Capture the cell that displays the provided text and extract its (X, Y) central coordinate. 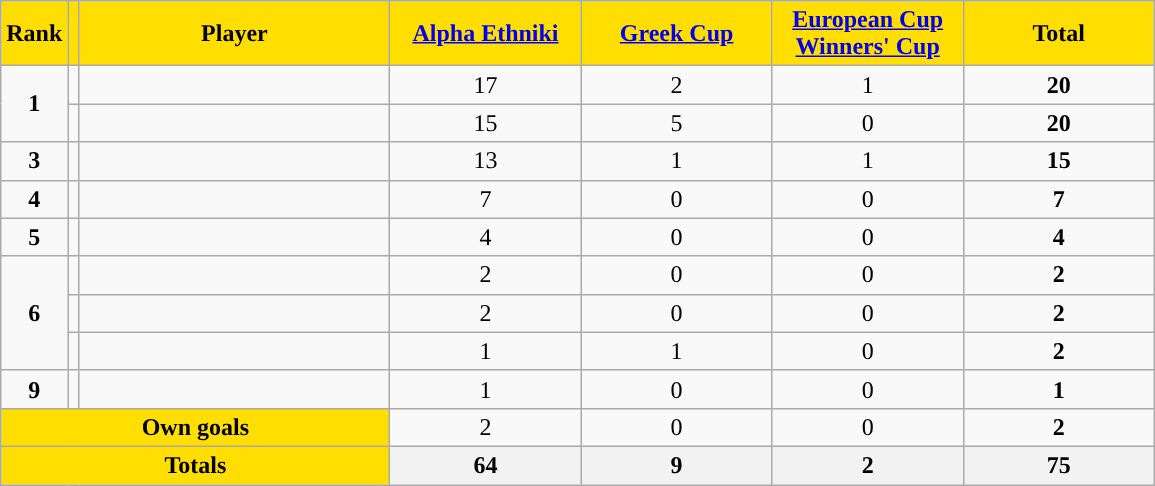
Alpha Ethniki (486, 34)
Rank (34, 34)
European Cup Winners' Cup (868, 34)
Totals (196, 465)
Total (1058, 34)
Player (234, 34)
13 (486, 161)
Own goals (196, 427)
75 (1058, 465)
6 (34, 313)
3 (34, 161)
64 (486, 465)
Greek Cup (676, 34)
17 (486, 85)
